Output the (X, Y) coordinate of the center of the cell containing the given text.  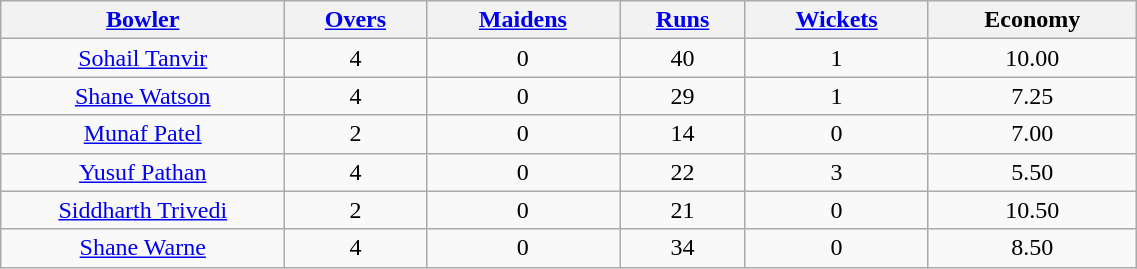
7.00 (1032, 134)
10.50 (1032, 210)
Maidens (523, 20)
Siddharth Trivedi (143, 210)
Bowler (143, 20)
21 (683, 210)
7.25 (1032, 96)
Shane Watson (143, 96)
Yusuf Pathan (143, 172)
3 (836, 172)
40 (683, 58)
34 (683, 248)
Economy (1032, 20)
10.00 (1032, 58)
14 (683, 134)
29 (683, 96)
22 (683, 172)
Munaf Patel (143, 134)
5.50 (1032, 172)
Overs (356, 20)
Shane Warne (143, 248)
Sohail Tanvir (143, 58)
Wickets (836, 20)
Runs (683, 20)
8.50 (1032, 248)
